Return (x, y) of the center of cell containing provided text 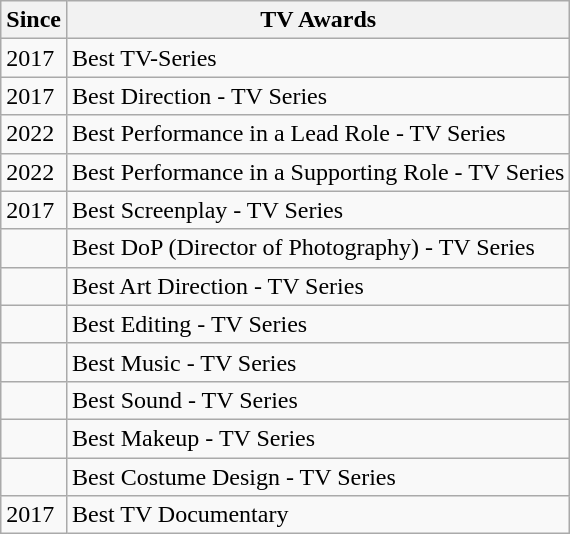
Since (34, 20)
Best Screenplay - TV Series (318, 210)
Best Editing - TV Series (318, 324)
Best Performance in a Lead Role - TV Series (318, 134)
Best Sound - TV Series (318, 400)
Best Direction - TV Series (318, 96)
Best Makeup - TV Series (318, 438)
TV Awards (318, 20)
Best Music - TV Series (318, 362)
Best TV Documentary (318, 515)
Best Costume Design - TV Series (318, 477)
Best Performance in a Supporting Role - TV Series (318, 172)
Best DoP (Director of Photography) - TV Series (318, 248)
Best Art Direction - TV Series (318, 286)
Best TV-Series (318, 58)
